Find where the given text appears and provide that cell's center as (X, Y) coordinate. 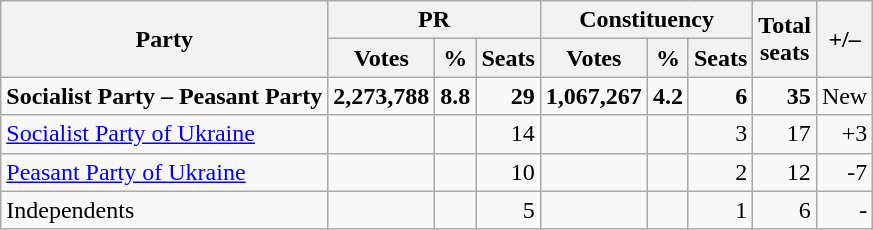
14 (508, 134)
Party (164, 39)
1 (720, 210)
Socialist Party of Ukraine (164, 134)
Socialist Party – Peasant Party (164, 96)
-7 (844, 172)
Independents (164, 210)
Peasant Party of Ukraine (164, 172)
3 (720, 134)
2,273,788 (382, 96)
PR (434, 20)
10 (508, 172)
Totalseats (785, 39)
8.8 (456, 96)
- (844, 210)
12 (785, 172)
1,067,267 (594, 96)
4.2 (668, 96)
5 (508, 210)
29 (508, 96)
+/– (844, 39)
17 (785, 134)
Constituency (646, 20)
35 (785, 96)
New (844, 96)
+3 (844, 134)
2 (720, 172)
